Capture the cell that displays the provided text and extract its (X, Y) central coordinate. 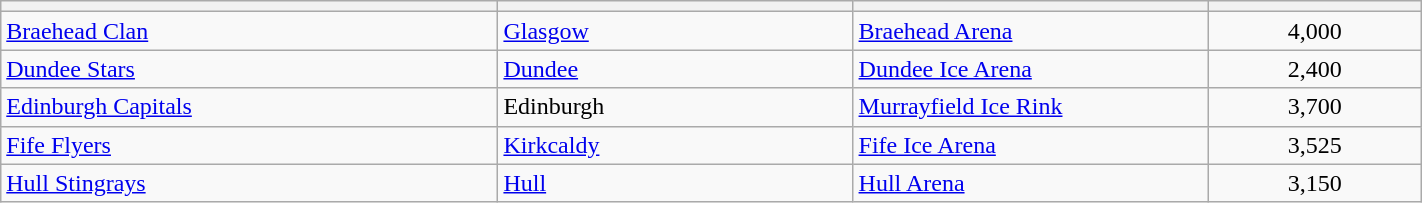
Dundee Stars (250, 69)
Hull Arena (1030, 183)
3,150 (1314, 183)
Edinburgh (676, 107)
Fife Flyers (250, 145)
Hull (676, 183)
Braehead Clan (250, 31)
Fife Ice Arena (1030, 145)
3,700 (1314, 107)
Dundee Ice Arena (1030, 69)
Edinburgh Capitals (250, 107)
2,400 (1314, 69)
4,000 (1314, 31)
Dundee (676, 69)
Braehead Arena (1030, 31)
3,525 (1314, 145)
Hull Stingrays (250, 183)
Kirkcaldy (676, 145)
Murrayfield Ice Rink (1030, 107)
Glasgow (676, 31)
